Provide the [X, Y] coordinate of the cell's center where the given text is located.  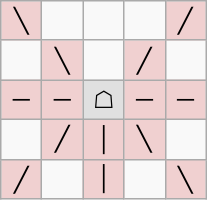
☖ [104, 100]
